Identify which cell holds the provided text, then report its [X, Y] central coordinate. 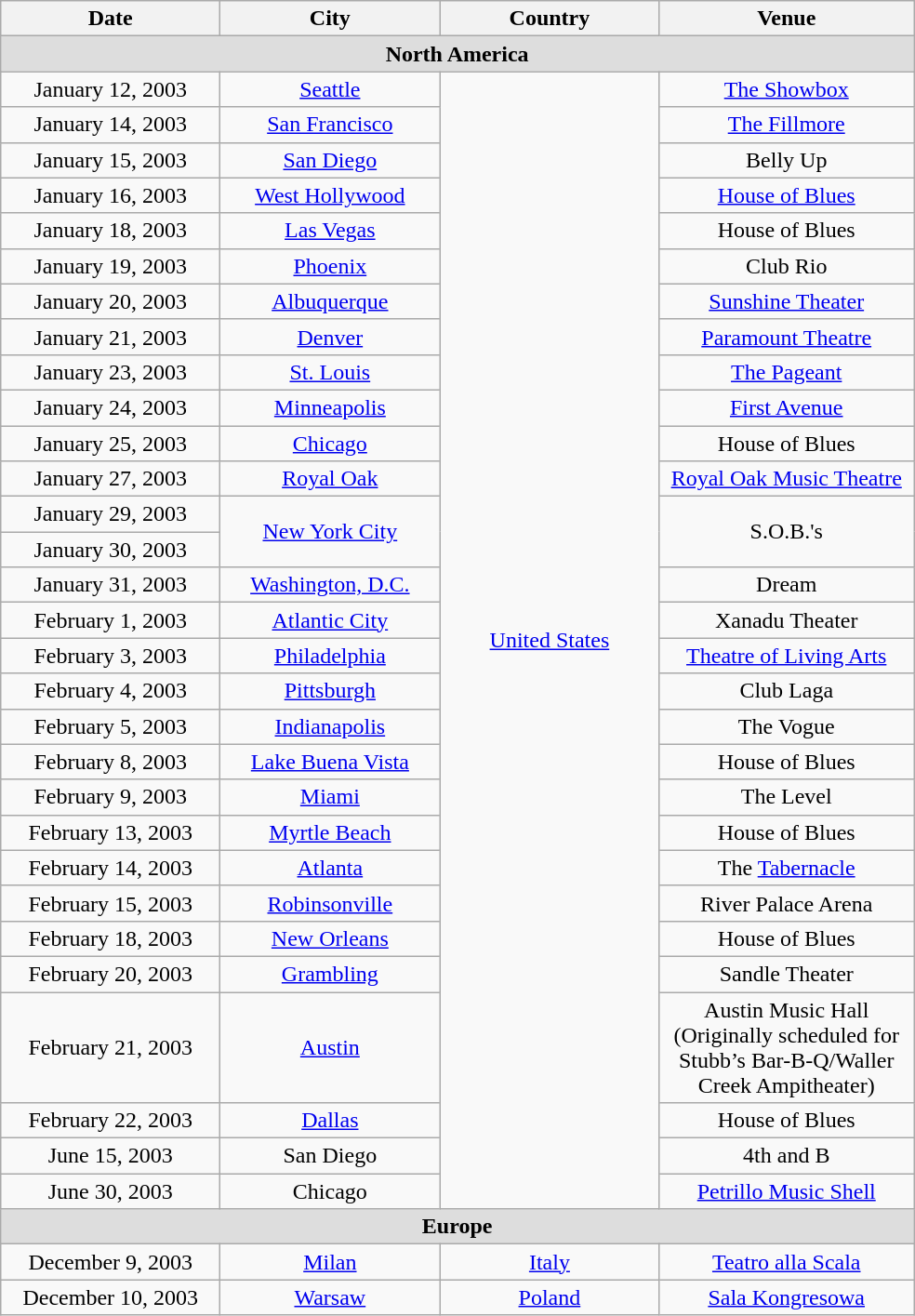
Sunshine Theater [787, 301]
First Avenue [787, 407]
The Fillmore [787, 125]
Indianapolis [330, 726]
January 18, 2003 [111, 231]
Sala Kongresowa [787, 1297]
January 14, 2003 [111, 125]
February 13, 2003 [111, 832]
Minneapolis [330, 407]
North America [457, 54]
Austin Music Hall (Originally scheduled for Stubb’s Bar-B-Q/Waller Creek Ampitheater) [787, 1047]
Atlantic City [330, 620]
Dallas [330, 1121]
Belly Up [787, 160]
Royal Oak [330, 479]
Venue [787, 19]
Washington, D.C. [330, 585]
February 1, 2003 [111, 620]
February 3, 2003 [111, 656]
January 25, 2003 [111, 444]
Robinsonville [330, 903]
January 30, 2003 [111, 550]
February 22, 2003 [111, 1121]
January 27, 2003 [111, 479]
Country [550, 19]
Philadelphia [330, 656]
West Hollywood [330, 195]
June 15, 2003 [111, 1156]
The Level [787, 797]
Club Laga [787, 691]
February 5, 2003 [111, 726]
Theatre of Living Arts [787, 656]
New Orleans [330, 938]
January 24, 2003 [111, 407]
Milan [330, 1262]
The Pageant [787, 372]
Seattle [330, 89]
Paramount Theatre [787, 337]
Austin [330, 1047]
February 14, 2003 [111, 868]
4th and B [787, 1156]
January 29, 2003 [111, 514]
S.O.B.'s [787, 532]
Warsaw [330, 1297]
February 21, 2003 [111, 1047]
January 23, 2003 [111, 372]
February 20, 2003 [111, 974]
The Tabernacle [787, 868]
Phoenix [330, 266]
Myrtle Beach [330, 832]
Miami [330, 797]
San Francisco [330, 125]
February 18, 2003 [111, 938]
The Vogue [787, 726]
Dream [787, 585]
February 4, 2003 [111, 691]
Petrillo Music Shell [787, 1191]
December 10, 2003 [111, 1297]
Albuquerque [330, 301]
River Palace Arena [787, 903]
St. Louis [330, 372]
City [330, 19]
Xanadu Theater [787, 620]
The Showbox [787, 89]
January 12, 2003 [111, 89]
Lake Buena Vista [330, 762]
New York City [330, 532]
Date [111, 19]
January 31, 2003 [111, 585]
February 8, 2003 [111, 762]
Europe [457, 1227]
Royal Oak Music Theatre [787, 479]
Club Rio [787, 266]
June 30, 2003 [111, 1191]
Pittsburgh [330, 691]
United States [550, 640]
Sandle Theater [787, 974]
Denver [330, 337]
Las Vegas [330, 231]
Grambling [330, 974]
February 9, 2003 [111, 797]
Atlanta [330, 868]
January 20, 2003 [111, 301]
Teatro alla Scala [787, 1262]
January 21, 2003 [111, 337]
Poland [550, 1297]
January 15, 2003 [111, 160]
January 16, 2003 [111, 195]
February 15, 2003 [111, 903]
Italy [550, 1262]
January 19, 2003 [111, 266]
December 9, 2003 [111, 1262]
